From the cell containing the given text, extract its center point as (x, y) coordinate. 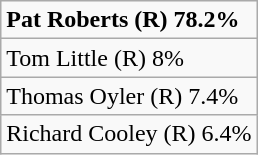
Richard Cooley (R) 6.4% (129, 134)
Tom Little (R) 8% (129, 58)
Thomas Oyler (R) 7.4% (129, 96)
Pat Roberts (R) 78.2% (129, 20)
